Pinpoint the cell where the given text exists, returning its (X, Y) midpoint coordinate. 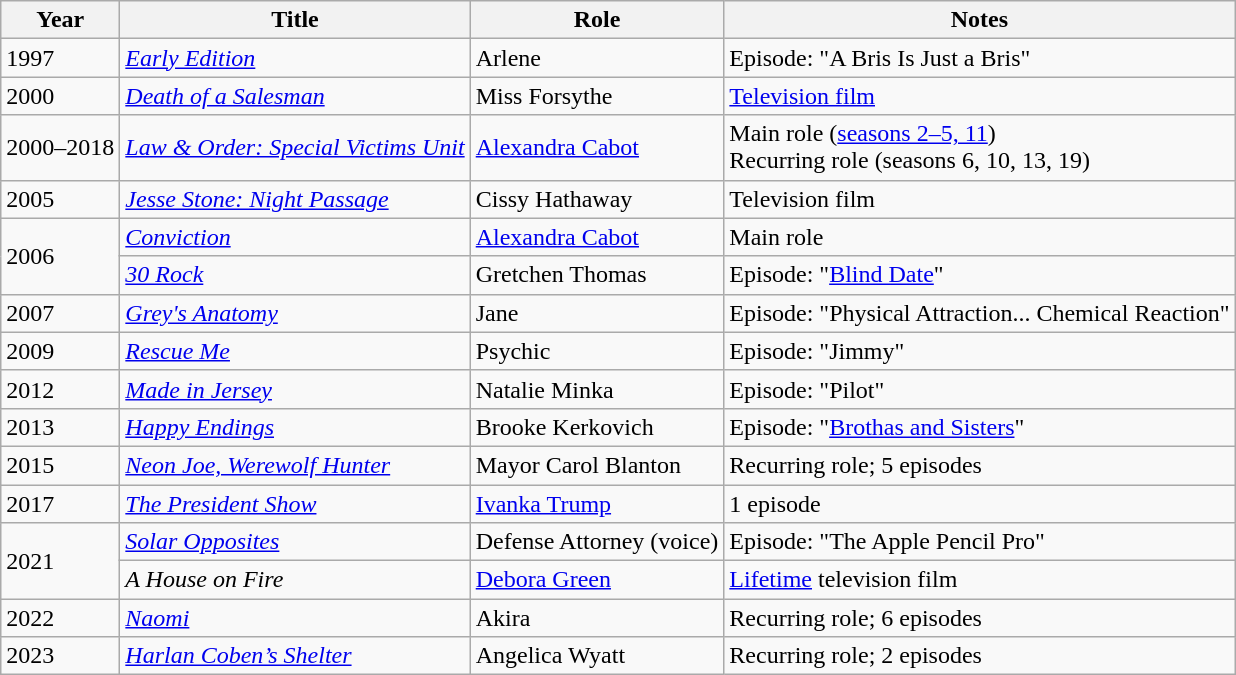
Episode: "Jimmy" (980, 351)
Cissy Hathaway (597, 199)
Year (60, 20)
A House on Fire (295, 580)
Psychic (597, 351)
The President Show (295, 503)
Gretchen Thomas (597, 275)
Grey's Anatomy (295, 313)
2022 (60, 618)
Arlene (597, 58)
Episode: "Physical Attraction... Chemical Reaction" (980, 313)
30 Rock (295, 275)
Neon Joe, Werewolf Hunter (295, 465)
Jesse Stone: Night Passage (295, 199)
Lifetime television film (980, 580)
2021 (60, 561)
Episode: "A Bris Is Just a Bris" (980, 58)
2000 (60, 96)
2007 (60, 313)
Recurring role; 5 episodes (980, 465)
2009 (60, 351)
Mayor Carol Blanton (597, 465)
Early Edition (295, 58)
Harlan Coben’s Shelter (295, 656)
1997 (60, 58)
2013 (60, 427)
Ivanka Trump (597, 503)
Recurring role; 2 episodes (980, 656)
Akira (597, 618)
Conviction (295, 237)
2000–2018 (60, 148)
2023 (60, 656)
Solar Opposites (295, 542)
1 episode (980, 503)
Episode: "Pilot" (980, 389)
Episode: "Blind Date" (980, 275)
Happy Endings (295, 427)
Recurring role; 6 episodes (980, 618)
Death of a Salesman (295, 96)
Natalie Minka (597, 389)
Angelica Wyatt (597, 656)
Notes (980, 20)
2005 (60, 199)
Law & Order: Special Victims Unit (295, 148)
2012 (60, 389)
Naomi (295, 618)
Miss Forsythe (597, 96)
Jane (597, 313)
Episode: "The Apple Pencil Pro" (980, 542)
Made in Jersey (295, 389)
2015 (60, 465)
Defense Attorney (voice) (597, 542)
Episode: "Brothas and Sisters" (980, 427)
2006 (60, 256)
Main role (980, 237)
Brooke Kerkovich (597, 427)
Main role (seasons 2–5, 11)Recurring role (seasons 6, 10, 13, 19) (980, 148)
Rescue Me (295, 351)
Role (597, 20)
Debora Green (597, 580)
Title (295, 20)
2017 (60, 503)
